Determine the [X, Y] coordinate at the center of the cell enclosing the given text.  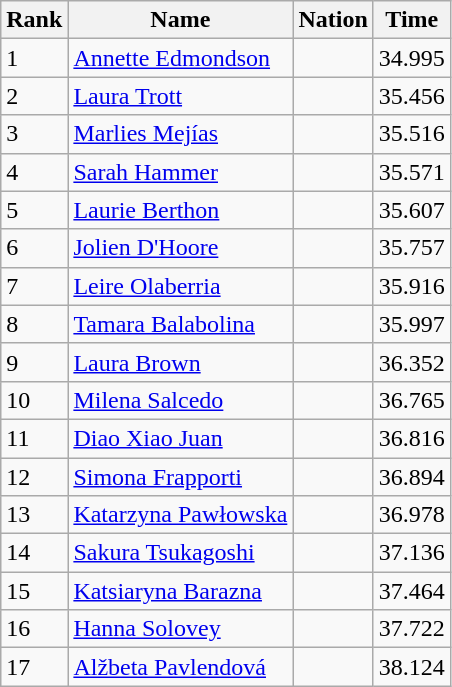
Milena Salcedo [180, 400]
35.571 [412, 172]
Alžbeta Pavlendová [180, 667]
36.978 [412, 515]
Leire Olaberria [180, 286]
Laurie Berthon [180, 210]
37.136 [412, 553]
9 [34, 362]
Diao Xiao Juan [180, 438]
17 [34, 667]
3 [34, 134]
Name [180, 20]
Marlies Mejías [180, 134]
4 [34, 172]
1 [34, 58]
35.916 [412, 286]
Annette Edmondson [180, 58]
37.722 [412, 629]
7 [34, 286]
8 [34, 324]
Laura Brown [180, 362]
Time [412, 20]
36.352 [412, 362]
36.894 [412, 477]
Laura Trott [180, 96]
6 [34, 248]
Rank [34, 20]
Katsiaryna Barazna [180, 591]
38.124 [412, 667]
13 [34, 515]
Jolien D'Hoore [180, 248]
Sakura Tsukagoshi [180, 553]
12 [34, 477]
2 [34, 96]
11 [34, 438]
14 [34, 553]
35.997 [412, 324]
16 [34, 629]
Hanna Solovey [180, 629]
10 [34, 400]
15 [34, 591]
36.816 [412, 438]
Katarzyna Pawłowska [180, 515]
35.757 [412, 248]
35.516 [412, 134]
Simona Frapporti [180, 477]
35.607 [412, 210]
36.765 [412, 400]
5 [34, 210]
Tamara Balabolina [180, 324]
Sarah Hammer [180, 172]
37.464 [412, 591]
35.456 [412, 96]
34.995 [412, 58]
Nation [333, 20]
